Identify which cell holds the provided text, then report its [x, y] central coordinate. 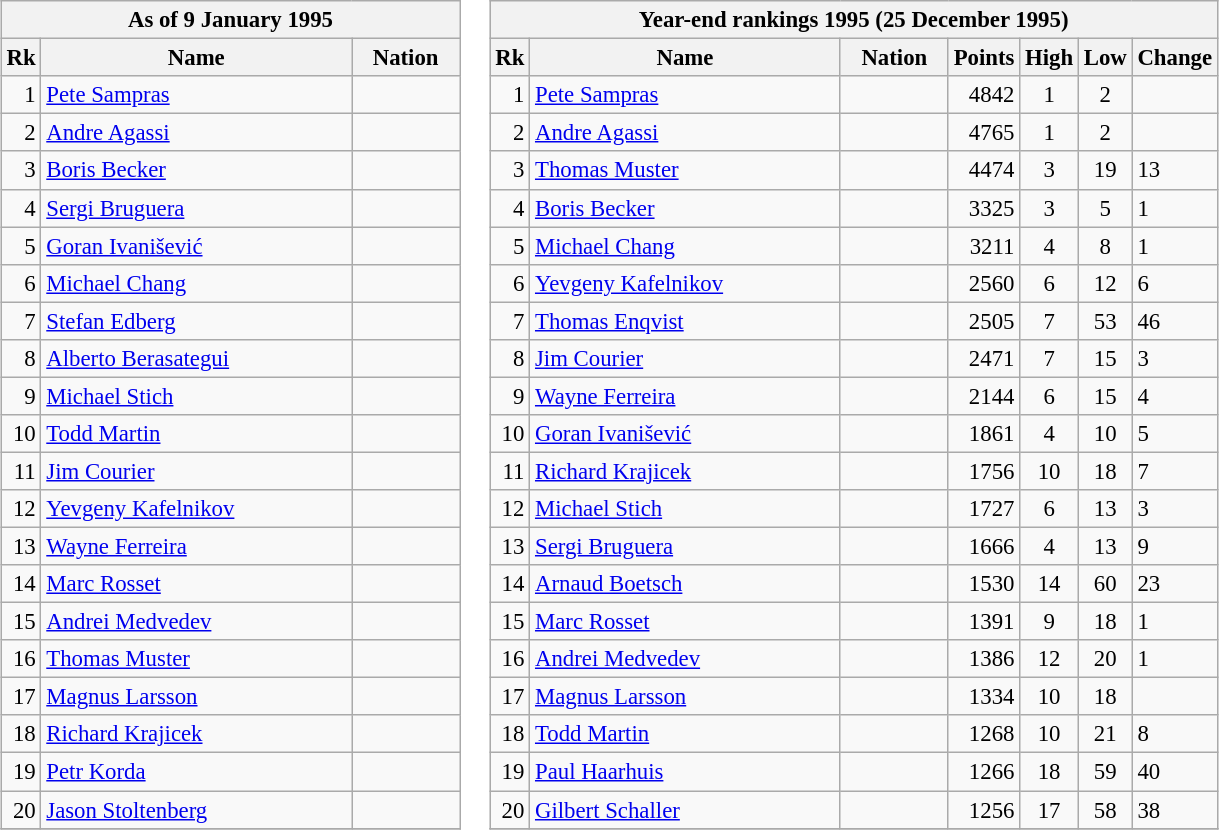
21 [1105, 734]
1334 [984, 697]
Change [1174, 58]
4842 [984, 95]
3211 [984, 246]
2471 [984, 358]
23 [1174, 584]
Alberto Berasategui [196, 358]
Petr Korda [196, 772]
1266 [984, 772]
Arnaud Boetsch [686, 584]
2505 [984, 321]
Thomas Enqvist [686, 321]
1268 [984, 734]
1727 [984, 509]
2144 [984, 396]
59 [1105, 772]
Stefan Edberg [196, 321]
High [1050, 58]
1386 [984, 659]
Gilbert Schaller [686, 809]
1256 [984, 809]
Jason Stoltenberg [196, 809]
As of 9 January 1995 [230, 20]
58 [1105, 809]
2560 [984, 283]
1666 [984, 546]
Low [1105, 58]
60 [1105, 584]
4474 [984, 170]
Points [984, 58]
46 [1174, 321]
Paul Haarhuis [686, 772]
1530 [984, 584]
53 [1105, 321]
1756 [984, 471]
38 [1174, 809]
3325 [984, 208]
1391 [984, 622]
1861 [984, 434]
4765 [984, 133]
40 [1174, 772]
Year-end rankings 1995 (25 December 1995) [854, 20]
